Return (x, y) of the center of cell containing provided text 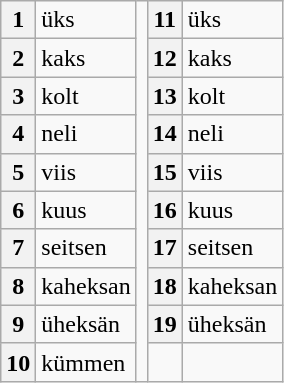
17 (164, 248)
9 (18, 324)
1 (18, 20)
8 (18, 286)
kümmen (86, 362)
10 (18, 362)
12 (164, 58)
2 (18, 58)
4 (18, 134)
18 (164, 286)
5 (18, 172)
15 (164, 172)
16 (164, 210)
3 (18, 96)
6 (18, 210)
11 (164, 20)
14 (164, 134)
7 (18, 248)
13 (164, 96)
19 (164, 324)
